Pinpoint the cell where the given text exists, returning its [X, Y] midpoint coordinate. 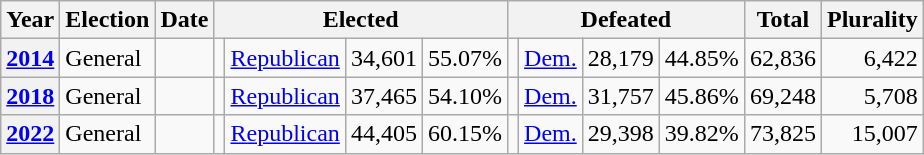
5,708 [872, 96]
6,422 [872, 58]
60.15% [464, 134]
34,601 [384, 58]
Election [108, 20]
Year [30, 20]
Total [782, 20]
2014 [30, 58]
44,405 [384, 134]
2022 [30, 134]
2018 [30, 96]
69,248 [782, 96]
Plurality [872, 20]
Elected [361, 20]
37,465 [384, 96]
45.86% [702, 96]
73,825 [782, 134]
54.10% [464, 96]
29,398 [620, 134]
55.07% [464, 58]
Defeated [626, 20]
15,007 [872, 134]
44.85% [702, 58]
62,836 [782, 58]
Date [184, 20]
39.82% [702, 134]
28,179 [620, 58]
31,757 [620, 96]
